For the text-containing cell, return its midpoint in (X, Y) coordinate format. 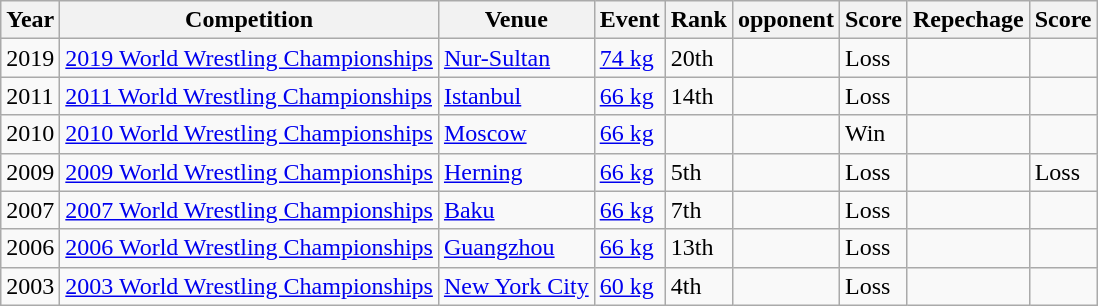
Win (873, 134)
14th (698, 96)
2019 (30, 58)
New York City (516, 286)
2009 (30, 172)
20th (698, 58)
Istanbul (516, 96)
Nur-Sultan (516, 58)
2007 World Wrestling Championships (250, 210)
2006 (30, 248)
Baku (516, 210)
Venue (516, 20)
Competition (250, 20)
Moscow (516, 134)
2019 World Wrestling Championships (250, 58)
2003 (30, 286)
2010 (30, 134)
2011 World Wrestling Championships (250, 96)
2011 (30, 96)
Rank (698, 20)
60 kg (630, 286)
2003 World Wrestling Championships (250, 286)
4th (698, 286)
13th (698, 248)
opponent (786, 20)
Repechage (968, 20)
Herning (516, 172)
Year (30, 20)
74 kg (630, 58)
5th (698, 172)
2010 World Wrestling Championships (250, 134)
2006 World Wrestling Championships (250, 248)
Event (630, 20)
Guangzhou (516, 248)
2007 (30, 210)
7th (698, 210)
2009 World Wrestling Championships (250, 172)
